Pinpoint the cell where the given text exists, returning its [x, y] midpoint coordinate. 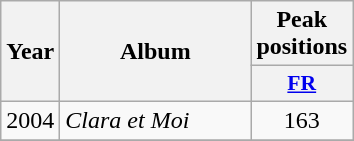
163 [302, 120]
Year [30, 52]
Peak positions [302, 34]
Album [156, 52]
Clara et Moi [156, 120]
2004 [30, 120]
FR [302, 84]
